Capture the cell that displays the provided text and extract its [X, Y] central coordinate. 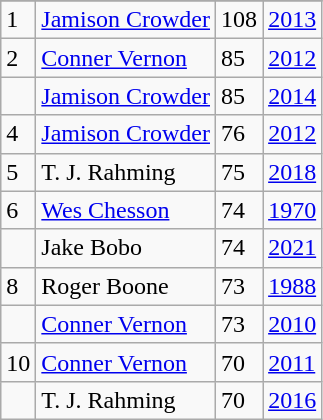
2010 [292, 324]
2011 [292, 362]
Jake Bobo [126, 248]
5 [18, 172]
1988 [292, 286]
76 [240, 134]
75 [240, 172]
1970 [292, 210]
2014 [292, 96]
6 [18, 210]
1 [18, 20]
108 [240, 20]
2018 [292, 172]
8 [18, 286]
4 [18, 134]
2 [18, 58]
Roger Boone [126, 286]
2013 [292, 20]
2016 [292, 400]
10 [18, 362]
Wes Chesson [126, 210]
2021 [292, 248]
